For the text-containing cell, return its midpoint in (x, y) coordinate format. 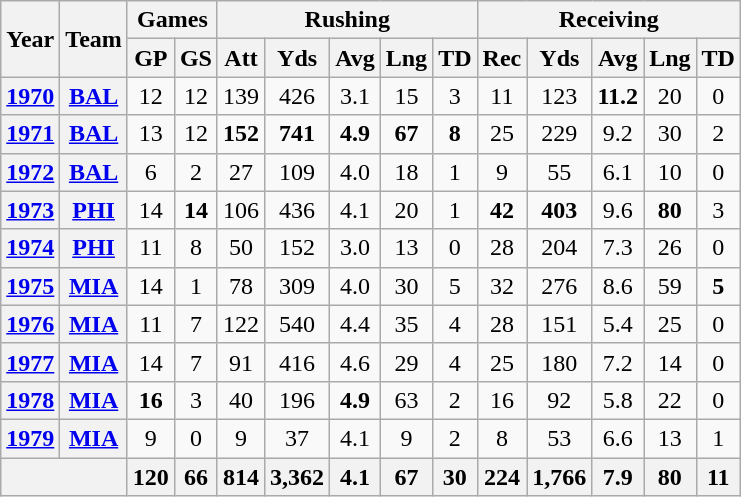
29 (406, 362)
8.6 (618, 286)
1977 (30, 362)
22 (670, 400)
309 (298, 286)
1975 (30, 286)
1971 (30, 134)
91 (240, 362)
18 (406, 172)
GP (150, 58)
Year (30, 39)
1,766 (560, 477)
7.9 (618, 477)
120 (150, 477)
11.2 (618, 96)
35 (406, 324)
92 (560, 400)
32 (502, 286)
9.2 (618, 134)
1974 (30, 248)
7.2 (618, 362)
123 (560, 96)
40 (240, 400)
63 (406, 400)
4.6 (356, 362)
3.0 (356, 248)
42 (502, 210)
26 (670, 248)
180 (560, 362)
426 (298, 96)
196 (298, 400)
436 (298, 210)
139 (240, 96)
Receiving (608, 20)
7.3 (618, 248)
10 (670, 172)
5.8 (618, 400)
78 (240, 286)
276 (560, 286)
50 (240, 248)
15 (406, 96)
204 (560, 248)
Att (240, 58)
1976 (30, 324)
53 (560, 438)
Games (172, 20)
3.1 (356, 96)
229 (560, 134)
GS (196, 58)
1970 (30, 96)
106 (240, 210)
741 (298, 134)
403 (560, 210)
1973 (30, 210)
1979 (30, 438)
1978 (30, 400)
6 (150, 172)
66 (196, 477)
59 (670, 286)
Rec (502, 58)
9.6 (618, 210)
122 (240, 324)
Team (94, 39)
109 (298, 172)
27 (240, 172)
224 (502, 477)
5.4 (618, 324)
6.6 (618, 438)
37 (298, 438)
3,362 (298, 477)
1972 (30, 172)
814 (240, 477)
6.1 (618, 172)
4.4 (356, 324)
151 (560, 324)
55 (560, 172)
540 (298, 324)
416 (298, 362)
Rushing (347, 20)
